Capture the cell that displays the provided text and extract its [X, Y] central coordinate. 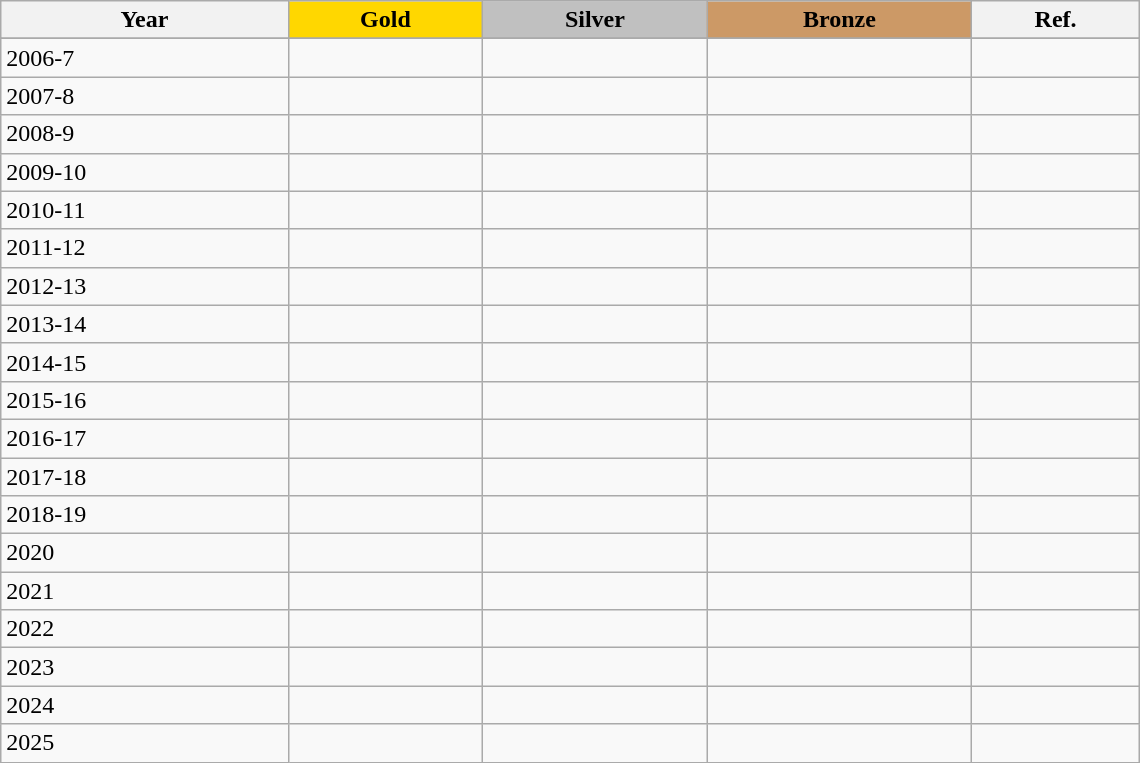
2023 [144, 667]
Ref. [1056, 20]
2013-14 [144, 324]
2024 [144, 705]
2006-7 [144, 58]
Gold [386, 20]
2011-12 [144, 248]
2014-15 [144, 362]
2009-10 [144, 172]
Bronze [840, 20]
2015-16 [144, 400]
2022 [144, 629]
2016-17 [144, 438]
2020 [144, 553]
Year [144, 20]
2012-13 [144, 286]
2010-11 [144, 210]
2018-19 [144, 515]
2017-18 [144, 477]
2021 [144, 591]
2025 [144, 743]
2008-9 [144, 134]
2007-8 [144, 96]
Silver [595, 20]
